Scan for the cell matching the given text and deliver its (X, Y) coordinate at center. 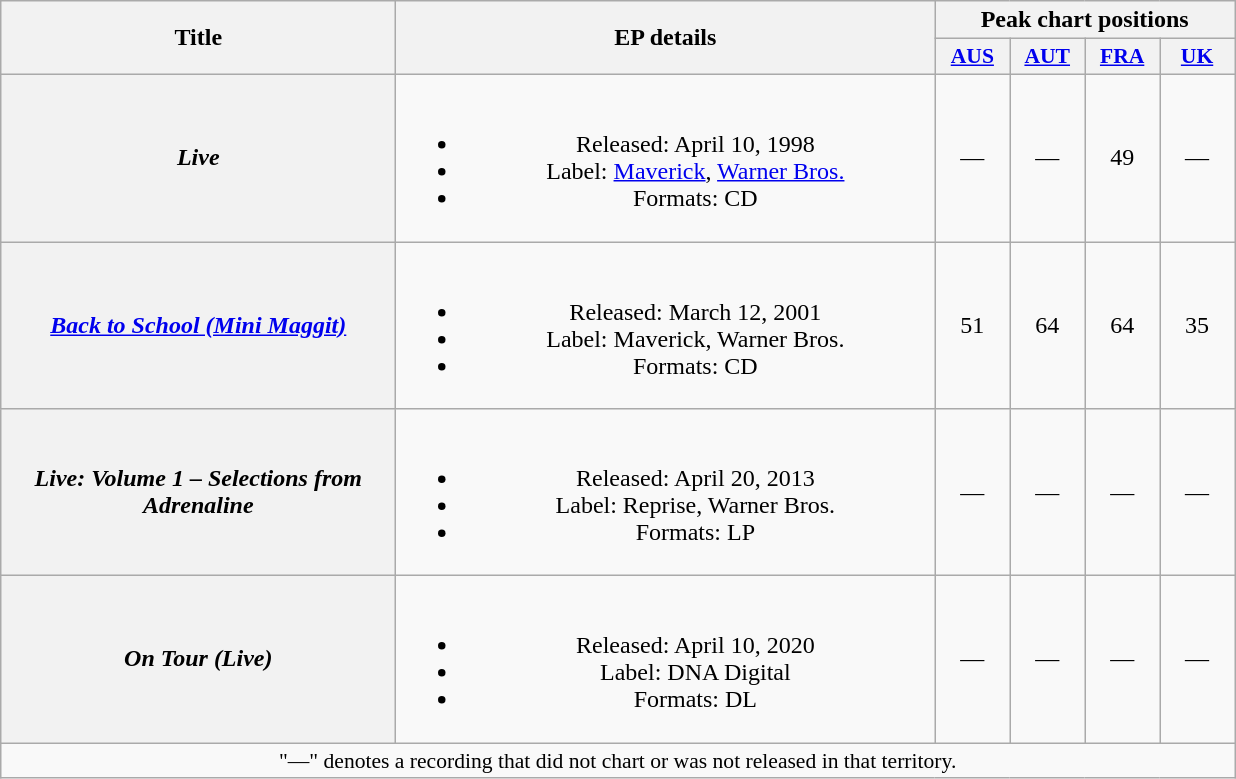
51 (972, 326)
"—" denotes a recording that did not chart or was not released in that territory. (618, 761)
On Tour (Live) (198, 660)
Live: Volume 1 – Selections from Adrenaline (198, 492)
Released: April 20, 2013 Label: Reprise, Warner Bros.Formats: LP (666, 492)
UK (1198, 57)
35 (1198, 326)
Back to School (Mini Maggit) (198, 326)
AUS (972, 57)
FRA (1122, 57)
Title (198, 38)
Released: March 12, 2001Label: Maverick, Warner Bros.Formats: CD (666, 326)
Live (198, 158)
Released: April 10, 1998Label: Maverick, Warner Bros.Formats: CD (666, 158)
49 (1122, 158)
Peak chart positions (1085, 20)
AUT (1048, 57)
Released: April 10, 2020Label: DNA DigitalFormats: DL (666, 660)
EP details (666, 38)
